From the cell containing the given text, extract its center point as [X, Y] coordinate. 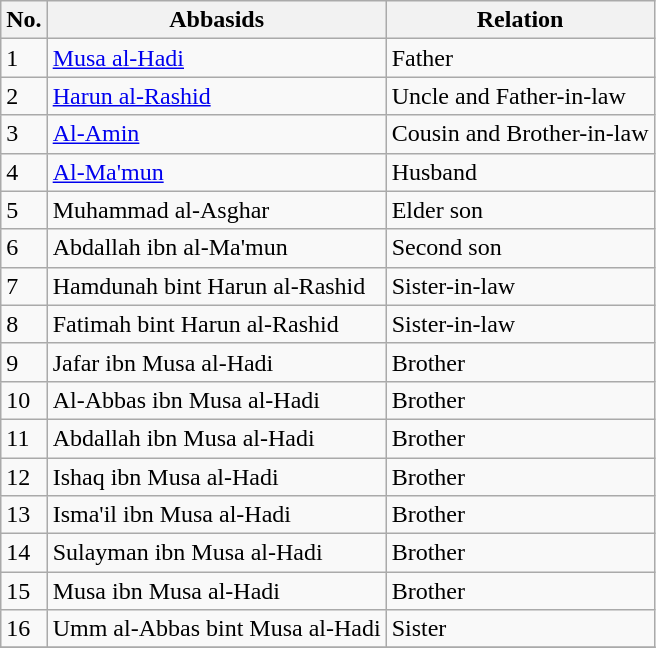
4 [24, 172]
Isma'il ibn Musa al-Hadi [216, 515]
Hamdunah bint Harun al-Rashid [216, 286]
Fatimah bint Harun al-Rashid [216, 324]
Sister [520, 629]
Musa ibn Musa al-Hadi [216, 591]
5 [24, 210]
Al-Amin [216, 134]
Second son [520, 248]
Abbasids [216, 20]
Father [520, 58]
6 [24, 248]
7 [24, 286]
Elder son [520, 210]
Muhammad al-Asghar [216, 210]
Al-Ma'mun [216, 172]
Abdallah ibn al-Ma'mun [216, 248]
Sulayman ibn Musa al-Hadi [216, 553]
11 [24, 438]
No. [24, 20]
Ishaq ibn Musa al-Hadi [216, 477]
16 [24, 629]
15 [24, 591]
Cousin and Brother-in-law [520, 134]
Jafar ibn Musa al-Hadi [216, 362]
Uncle and Father-in-law [520, 96]
Abdallah ibn Musa al-Hadi [216, 438]
10 [24, 400]
14 [24, 553]
12 [24, 477]
2 [24, 96]
Husband [520, 172]
8 [24, 324]
Musa al-Hadi [216, 58]
Harun al-Rashid [216, 96]
Relation [520, 20]
9 [24, 362]
13 [24, 515]
Al-Abbas ibn Musa al-Hadi [216, 400]
3 [24, 134]
1 [24, 58]
Umm al-Abbas bint Musa al-Hadi [216, 629]
